Find where the given text appears and provide that cell's center as [X, Y] coordinate. 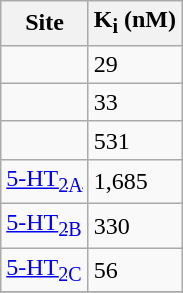
29 [134, 64]
1,685 [134, 181]
Site [44, 23]
56 [134, 270]
5-HT2C [44, 270]
330 [134, 226]
531 [134, 140]
33 [134, 102]
5-HT2A [44, 181]
Ki (nM) [134, 23]
5-HT2B [44, 226]
